Determine the [x, y] coordinate at the center of the cell enclosing the given text.  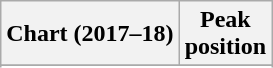
Chart (2017–18) [90, 34]
Peakposition [225, 34]
